Return [X, Y] of the center of cell containing provided text 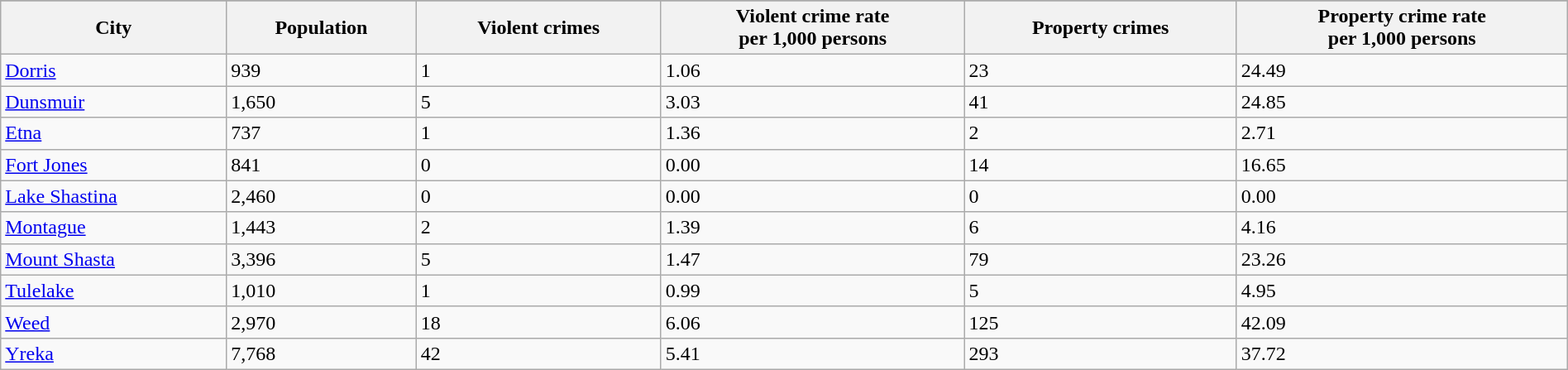
41 [1100, 102]
293 [1100, 353]
939 [322, 70]
737 [322, 133]
2,460 [322, 196]
24.85 [1402, 102]
1.47 [812, 259]
23.26 [1402, 259]
4.16 [1402, 228]
14 [1100, 165]
1,650 [322, 102]
23 [1100, 70]
Property crime rateper 1,000 persons [1402, 28]
Lake Shastina [114, 196]
Montague [114, 228]
Violent crimes [538, 28]
Mount Shasta [114, 259]
42.09 [1402, 322]
Property crimes [1100, 28]
City [114, 28]
6 [1100, 228]
Tulelake [114, 291]
Population [322, 28]
3,396 [322, 259]
0.99 [812, 291]
Weed [114, 322]
3.03 [812, 102]
841 [322, 165]
Violent crime rateper 1,000 persons [812, 28]
18 [538, 322]
1.39 [812, 228]
24.49 [1402, 70]
37.72 [1402, 353]
1.06 [812, 70]
125 [1100, 322]
7,768 [322, 353]
16.65 [1402, 165]
79 [1100, 259]
Fort Jones [114, 165]
Yreka [114, 353]
5.41 [812, 353]
1,443 [322, 228]
2.71 [1402, 133]
Dunsmuir [114, 102]
6.06 [812, 322]
Dorris [114, 70]
1,010 [322, 291]
Etna [114, 133]
1.36 [812, 133]
42 [538, 353]
4.95 [1402, 291]
2,970 [322, 322]
